Provide the [X, Y] coordinate of the cell's center where the given text is located.  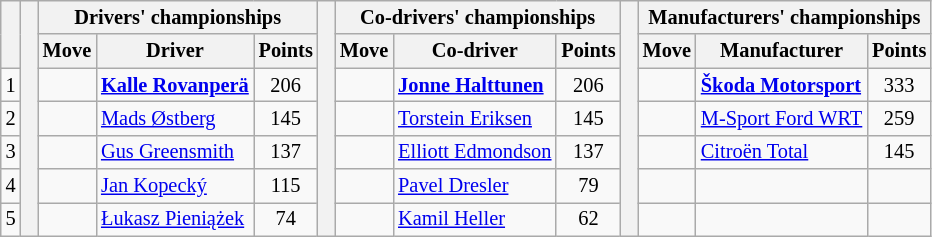
Pavel Dresler [474, 186]
Škoda Motorsport [782, 85]
Drivers' championships [178, 17]
74 [286, 219]
333 [899, 85]
Kamil Heller [474, 219]
Manufacturer [782, 51]
Driver [175, 51]
Torstein Eriksen [474, 118]
5 [11, 219]
Citroën Total [782, 152]
4 [11, 186]
Łukasz Pieniążek [175, 219]
Elliott Edmondson [474, 152]
M-Sport Ford WRT [782, 118]
Mads Østberg [175, 118]
3 [11, 152]
115 [286, 186]
Gus Greensmith [175, 152]
79 [588, 186]
Co-driver [474, 51]
2 [11, 118]
62 [588, 219]
259 [899, 118]
Jan Kopecký [175, 186]
Manufacturers' championships [785, 17]
Kalle Rovanperä [175, 85]
1 [11, 85]
Co-drivers' championships [478, 17]
Jonne Halttunen [474, 85]
